Pinpoint the cell where the given text exists, returning its (x, y) midpoint coordinate. 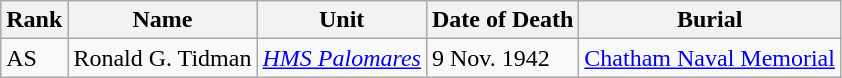
Name (162, 20)
Ronald G. Tidman (162, 58)
Unit (342, 20)
Chatham Naval Memorial (710, 58)
Rank (34, 20)
HMS Palomares (342, 58)
Burial (710, 20)
AS (34, 58)
9 Nov. 1942 (502, 58)
Date of Death (502, 20)
